Find where the given text appears and provide that cell's center as (x, y) coordinate. 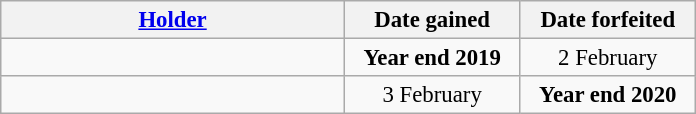
3 February (432, 95)
Date gained (432, 20)
2 February (608, 58)
Holder (173, 20)
Year end 2019 (432, 58)
Date forfeited (608, 20)
Year end 2020 (608, 95)
